From the cell containing the given text, extract its center point as (X, Y) coordinate. 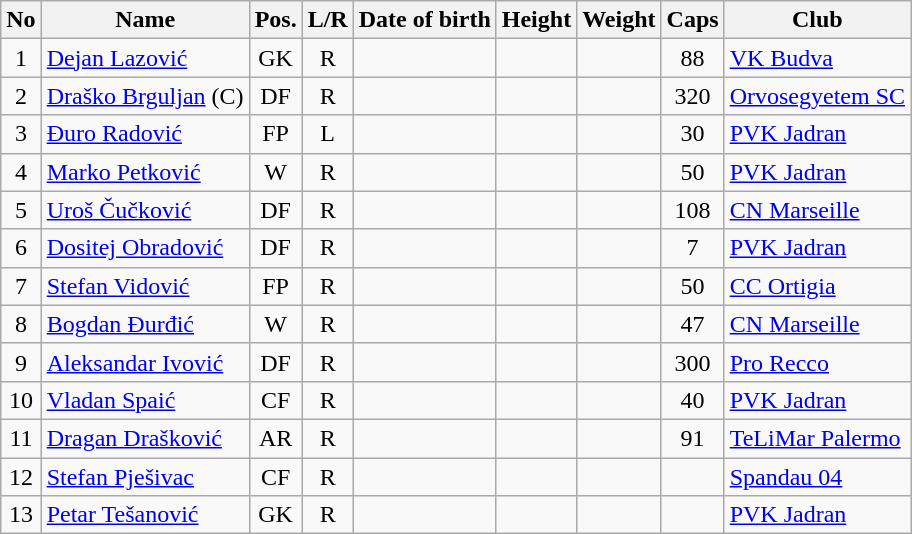
Marko Petković (145, 172)
Date of birth (424, 20)
Stefan Pješivac (145, 477)
8 (21, 324)
4 (21, 172)
Pro Recco (817, 362)
91 (692, 438)
Pos. (276, 20)
300 (692, 362)
2 (21, 96)
Weight (619, 20)
AR (276, 438)
VK Budva (817, 58)
Petar Tešanović (145, 515)
1 (21, 58)
Uroš Čučković (145, 210)
6 (21, 248)
5 (21, 210)
Draško Brguljan (C) (145, 96)
L (328, 134)
108 (692, 210)
40 (692, 400)
88 (692, 58)
Vladan Spaić (145, 400)
Stefan Vidović (145, 286)
Name (145, 20)
320 (692, 96)
Bogdan Đurđić (145, 324)
Spandau 04 (817, 477)
No (21, 20)
Club (817, 20)
TeLiMar Palermo (817, 438)
Đuro Radović (145, 134)
CC Ortigia (817, 286)
13 (21, 515)
Dragan Drašković (145, 438)
L/R (328, 20)
Height (536, 20)
Dejan Lazović (145, 58)
10 (21, 400)
Orvosegyetem SC (817, 96)
30 (692, 134)
47 (692, 324)
9 (21, 362)
Aleksandar Ivović (145, 362)
11 (21, 438)
Caps (692, 20)
12 (21, 477)
Dositej Obradović (145, 248)
3 (21, 134)
